Find where the given text appears and provide that cell's center as [x, y] coordinate. 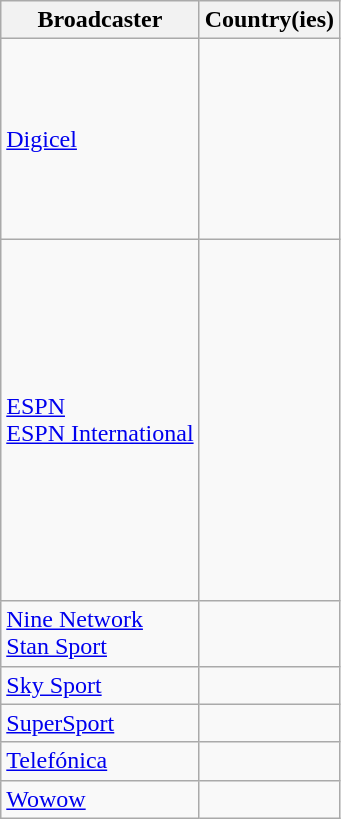
Nine Network Stan Sport [100, 634]
ESPN ESPN International [100, 420]
Broadcaster [100, 20]
Digicel [100, 139]
Sky Sport [100, 685]
SuperSport [100, 723]
Telefónica [100, 761]
Wowow [100, 799]
Country(ies) [269, 20]
